Scan for the cell matching the given text and deliver its [x, y] coordinate at center. 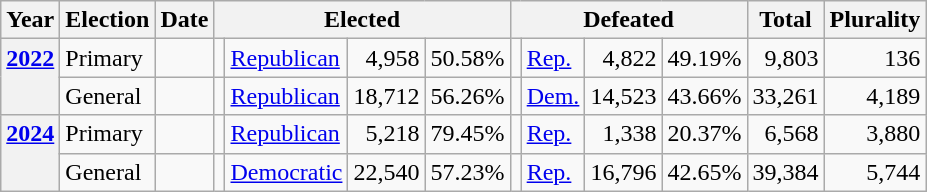
16,796 [624, 172]
Elected [362, 20]
1,338 [624, 134]
20.37% [704, 134]
Dem. [553, 96]
Date [184, 20]
4,958 [386, 58]
2022 [30, 77]
42.65% [704, 172]
3,880 [875, 134]
5,218 [386, 134]
56.26% [468, 96]
14,523 [624, 96]
39,384 [786, 172]
57.23% [468, 172]
Democratic [286, 172]
5,744 [875, 172]
2024 [30, 153]
6,568 [786, 134]
79.45% [468, 134]
18,712 [386, 96]
43.66% [704, 96]
4,822 [624, 58]
9,803 [786, 58]
Election [108, 20]
49.19% [704, 58]
4,189 [875, 96]
22,540 [386, 172]
Plurality [875, 20]
Year [30, 20]
Total [786, 20]
Defeated [628, 20]
136 [875, 58]
50.58% [468, 58]
33,261 [786, 96]
